Return [x, y] of the center of cell containing provided text 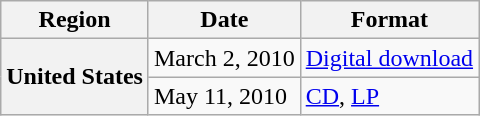
May 11, 2010 [224, 96]
Digital download [389, 58]
March 2, 2010 [224, 58]
Region [75, 20]
United States [75, 77]
CD, LP [389, 96]
Format [389, 20]
Date [224, 20]
